From the cell containing the given text, extract its center point as [x, y] coordinate. 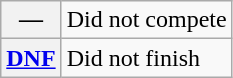
DNF [31, 58]
Did not compete [146, 20]
— [31, 20]
Did not finish [146, 58]
